Pinpoint the cell where the given text exists, returning its [x, y] midpoint coordinate. 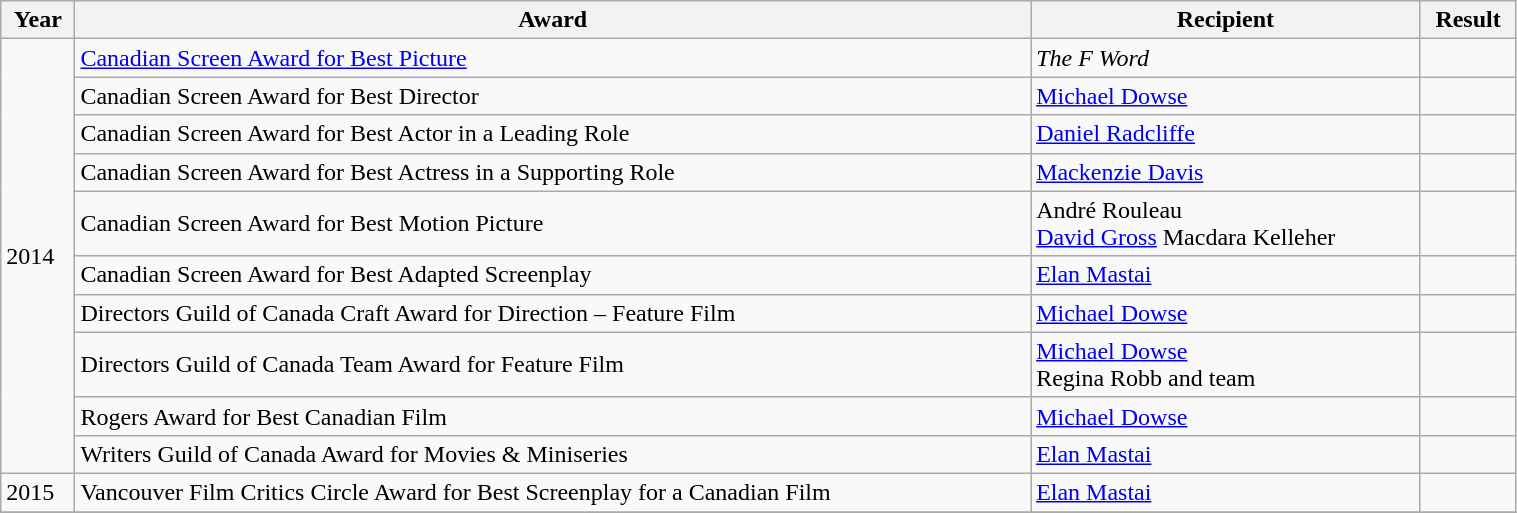
Writers Guild of Canada Award for Movies & Miniseries [553, 454]
Directors Guild of Canada Craft Award for Direction – Feature Film [553, 313]
Canadian Screen Award for Best Director [553, 96]
Daniel Radcliffe [1226, 134]
Result [1468, 20]
Recipient [1226, 20]
2014 [38, 256]
Canadian Screen Award for Best Picture [553, 58]
Canadian Screen Award for Best Motion Picture [553, 224]
Canadian Screen Award for Best Actress in a Supporting Role [553, 172]
Rogers Award for Best Canadian Film [553, 416]
Canadian Screen Award for Best Adapted Screenplay [553, 275]
Year [38, 20]
The F Word [1226, 58]
2015 [38, 492]
André RouleauDavid Gross Macdara Kelleher [1226, 224]
Canadian Screen Award for Best Actor in a Leading Role [553, 134]
Vancouver Film Critics Circle Award for Best Screenplay for a Canadian Film [553, 492]
Directors Guild of Canada Team Award for Feature Film [553, 364]
Michael DowseRegina Robb and team [1226, 364]
Mackenzie Davis [1226, 172]
Award [553, 20]
